Provide the (x, y) coordinate of the cell's center where the given text is located.  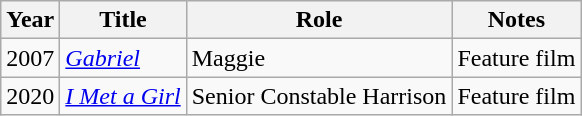
2020 (30, 96)
Year (30, 20)
I Met a Girl (123, 96)
Role (319, 20)
Maggie (319, 58)
Senior Constable Harrison (319, 96)
Title (123, 20)
Notes (516, 20)
2007 (30, 58)
Gabriel (123, 58)
